Determine the [X, Y] coordinate at the center of the cell enclosing the given text.  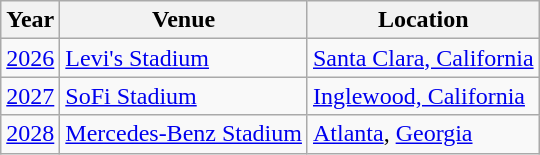
2027 [30, 96]
Inglewood, California [423, 96]
2028 [30, 134]
Atlanta, Georgia [423, 134]
Santa Clara, California [423, 58]
Levi's Stadium [184, 58]
Mercedes-Benz Stadium [184, 134]
SoFi Stadium [184, 96]
2026 [30, 58]
Venue [184, 20]
Location [423, 20]
Year [30, 20]
